Return [x, y] of the center of cell containing provided text 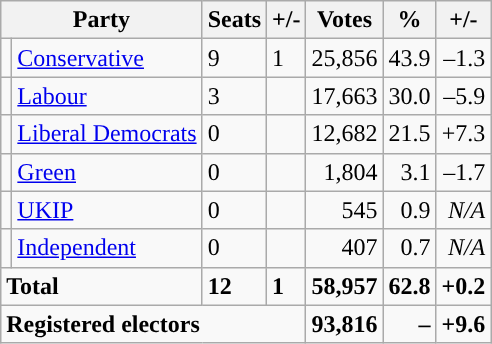
+0.2 [464, 286]
407 [344, 248]
Green [107, 172]
Conservative [107, 58]
12 [234, 286]
Seats [234, 20]
93,816 [344, 324]
12,682 [344, 134]
3.1 [410, 172]
58,957 [344, 286]
– [410, 324]
UKIP [107, 210]
Votes [344, 20]
–1.7 [464, 172]
Labour [107, 96]
1,804 [344, 172]
% [410, 20]
Independent [107, 248]
0.9 [410, 210]
3 [234, 96]
0.7 [410, 248]
+7.3 [464, 134]
Party [102, 20]
21.5 [410, 134]
43.9 [410, 58]
25,856 [344, 58]
Total [102, 286]
–1.3 [464, 58]
Registered electors [154, 324]
–5.9 [464, 96]
17,663 [344, 96]
9 [234, 58]
30.0 [410, 96]
+9.6 [464, 324]
Liberal Democrats [107, 134]
545 [344, 210]
62.8 [410, 286]
